Provide the (X, Y) coordinate of the cell's center where the given text is located.  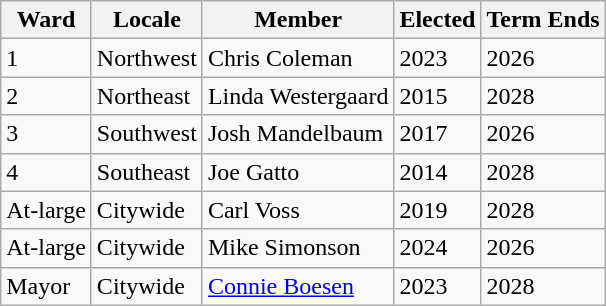
2 (46, 96)
Carl Voss (298, 210)
Mike Simonson (298, 248)
Term Ends (543, 20)
1 (46, 58)
Mayor (46, 286)
2015 (438, 96)
3 (46, 134)
Southwest (146, 134)
Elected (438, 20)
Northeast (146, 96)
Connie Boesen (298, 286)
Josh Mandelbaum (298, 134)
2024 (438, 248)
Chris Coleman (298, 58)
Member (298, 20)
Locale (146, 20)
Ward (46, 20)
4 (46, 172)
Linda Westergaard (298, 96)
2014 (438, 172)
2019 (438, 210)
Southeast (146, 172)
Joe Gatto (298, 172)
2017 (438, 134)
Northwest (146, 58)
